Return the (X, Y) coordinate for the center point of the cell that contains the specified text.  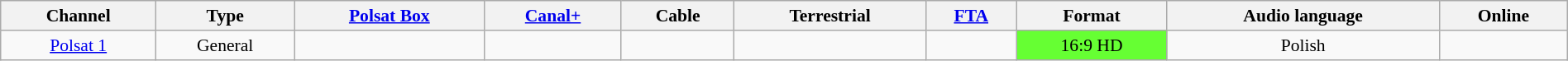
Polsat 1 (79, 45)
Canal+ (552, 16)
Format (1092, 16)
Polsat Box (390, 16)
16:9 HD (1092, 45)
Cable (678, 16)
Terrestrial (830, 16)
Online (1503, 16)
Polish (1303, 45)
Audio language (1303, 16)
Type (225, 16)
Channel (79, 16)
General (225, 45)
FTA (971, 16)
